Find where the given text appears and provide that cell's center as (x, y) coordinate. 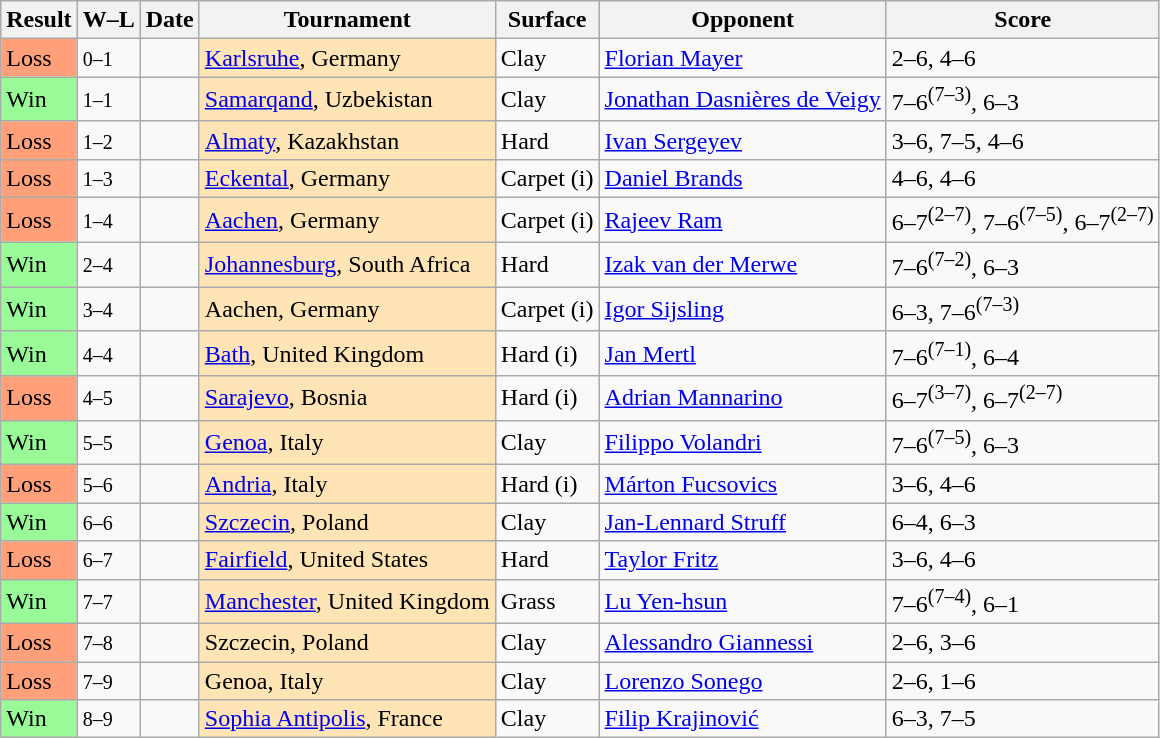
Result (39, 20)
6–4, 6–3 (1022, 522)
4–4 (108, 354)
1–1 (108, 100)
Lorenzo Sonego (742, 681)
0–1 (108, 58)
W–L (108, 20)
6–6 (108, 522)
Jan-Lennard Struff (742, 522)
1–4 (108, 220)
Adrian Mannarino (742, 398)
Johannesburg, South Africa (347, 264)
Florian Mayer (742, 58)
Izak van der Merwe (742, 264)
7–9 (108, 681)
Andria, Italy (347, 484)
7–6(7–3), 6–3 (1022, 100)
Filippo Volandri (742, 442)
Score (1022, 20)
Sophia Antipolis, France (347, 719)
5–6 (108, 484)
6–3, 7–6(7–3) (1022, 310)
2–6, 4–6 (1022, 58)
7–6(7–5), 6–3 (1022, 442)
Ivan Sergeyev (742, 140)
7–8 (108, 643)
Taylor Fritz (742, 560)
Bath, United Kingdom (347, 354)
Daniel Brands (742, 178)
2–6, 3–6 (1022, 643)
2–4 (108, 264)
Fairfield, United States (347, 560)
Grass (547, 602)
4–5 (108, 398)
Jonathan Dasnières de Veigy (742, 100)
Surface (547, 20)
Date (170, 20)
6–3, 7–5 (1022, 719)
7–6(7–4), 6–1 (1022, 602)
Rajeev Ram (742, 220)
6–7 (108, 560)
Filip Krajinović (742, 719)
1–2 (108, 140)
3–4 (108, 310)
Almaty, Kazakhstan (347, 140)
Márton Fucsovics (742, 484)
Karlsruhe, Germany (347, 58)
7–7 (108, 602)
7–6(7–1), 6–4 (1022, 354)
Alessandro Giannessi (742, 643)
5–5 (108, 442)
6–7(2–7), 7–6(7–5), 6–7(2–7) (1022, 220)
8–9 (108, 719)
Opponent (742, 20)
Jan Mertl (742, 354)
2–6, 1–6 (1022, 681)
1–3 (108, 178)
4–6, 4–6 (1022, 178)
7–6(7–2), 6–3 (1022, 264)
6–7(3–7), 6–7(2–7) (1022, 398)
Tournament (347, 20)
Manchester, United Kingdom (347, 602)
Lu Yen-hsun (742, 602)
Eckental, Germany (347, 178)
Samarqand, Uzbekistan (347, 100)
Sarajevo, Bosnia (347, 398)
3–6, 7–5, 4–6 (1022, 140)
Igor Sijsling (742, 310)
